Extract the [x, y] coordinate from the center of the cell holding the provided text.  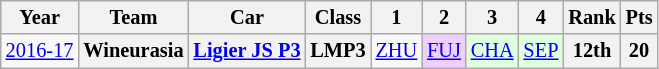
FUJ [444, 51]
CHA [492, 51]
12th [592, 51]
2016-17 [40, 51]
SEP [542, 51]
4 [542, 17]
ZHU [397, 51]
Rank [592, 17]
Team [133, 17]
Car [248, 17]
LMP3 [338, 51]
Class [338, 17]
Wineurasia [133, 51]
Pts [640, 17]
3 [492, 17]
1 [397, 17]
20 [640, 51]
Year [40, 17]
Ligier JS P3 [248, 51]
2 [444, 17]
